Locate the cell with the specified text and output its [X, Y] center coordinate. 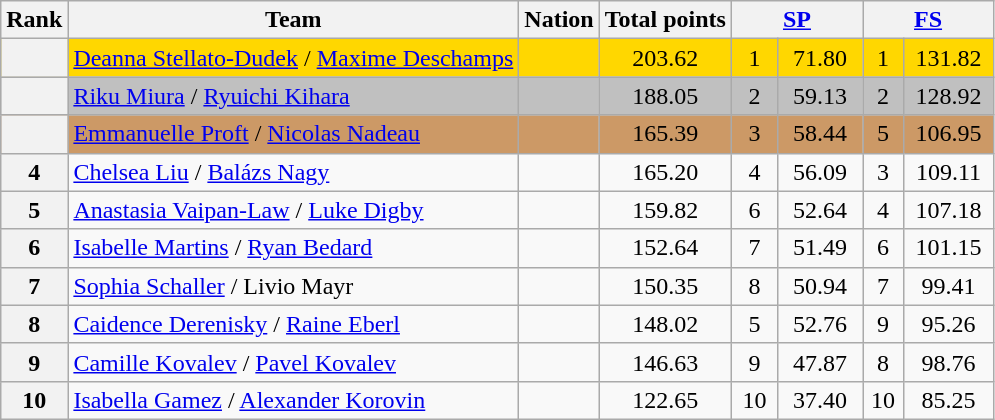
Team [294, 20]
Camille Kovalev / Pavel Kovalev [294, 362]
Isabelle Martins / Ryan Bedard [294, 248]
165.39 [665, 134]
122.65 [665, 400]
Riku Miura / Ryuichi Kihara [294, 96]
FS [928, 20]
131.82 [948, 58]
71.80 [820, 58]
51.49 [820, 248]
85.25 [948, 400]
Caidence Derenisky / Raine Eberl [294, 324]
Chelsea Liu / Balázs Nagy [294, 172]
107.18 [948, 210]
128.92 [948, 96]
203.62 [665, 58]
Deanna Stellato-Dudek / Maxime Deschamps [294, 58]
37.40 [820, 400]
Anastasia Vaipan-Law / Luke Digby [294, 210]
106.95 [948, 134]
148.02 [665, 324]
146.63 [665, 362]
Total points [665, 20]
52.64 [820, 210]
99.41 [948, 286]
Nation [559, 20]
150.35 [665, 286]
Emmanuelle Proft / Nicolas Nadeau [294, 134]
Sophia Schaller / Livio Mayr [294, 286]
101.15 [948, 248]
SP [796, 20]
47.87 [820, 362]
165.20 [665, 172]
Rank [34, 20]
188.05 [665, 96]
95.26 [948, 324]
58.44 [820, 134]
50.94 [820, 286]
59.13 [820, 96]
52.76 [820, 324]
159.82 [665, 210]
56.09 [820, 172]
Isabella Gamez / Alexander Korovin [294, 400]
98.76 [948, 362]
109.11 [948, 172]
152.64 [665, 248]
